Extract the [x, y] coordinate from the center of the cell holding the provided text.  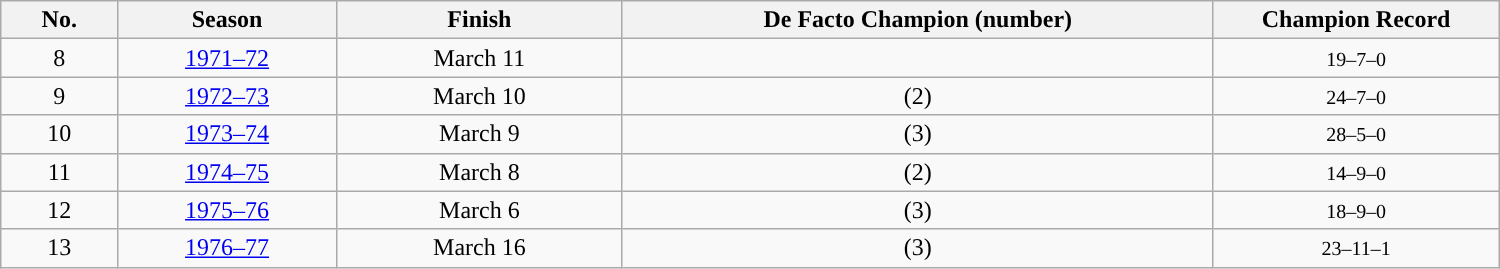
13 [60, 248]
1971–72 [228, 58]
March 6 [479, 210]
24–7–0 [1356, 96]
March 8 [479, 172]
Finish [479, 20]
1976–77 [228, 248]
Champion Record [1356, 20]
19–7–0 [1356, 58]
18–9–0 [1356, 210]
10 [60, 134]
1973–74 [228, 134]
No. [60, 20]
March 9 [479, 134]
1974–75 [228, 172]
11 [60, 172]
1975–76 [228, 210]
12 [60, 210]
March 16 [479, 248]
March 11 [479, 58]
March 10 [479, 96]
9 [60, 96]
1972–73 [228, 96]
De Facto Champion (number) [918, 20]
23–11–1 [1356, 248]
28–5–0 [1356, 134]
14–9–0 [1356, 172]
Season [228, 20]
8 [60, 58]
